Find where the given text appears and provide that cell's center as (x, y) coordinate. 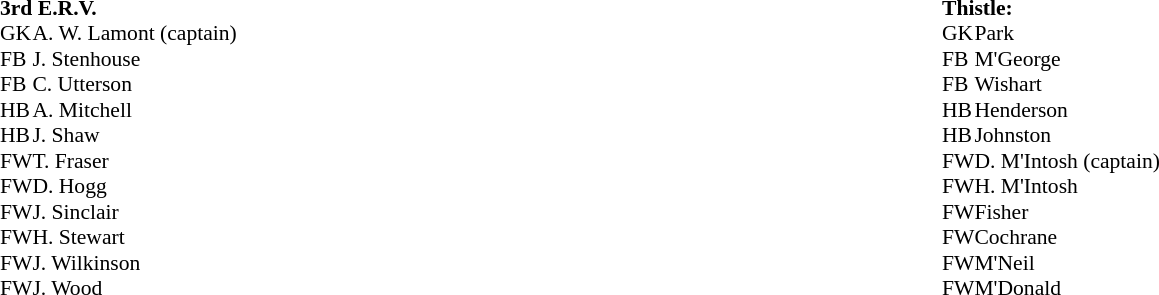
J. Sinclair (134, 212)
T. Fraser (134, 161)
D. Hogg (134, 187)
J. Shaw (134, 135)
H. Stewart (134, 237)
A. Mitchell (134, 110)
C. Utterson (134, 85)
J. Stenhouse (134, 59)
A. W. Lamont (captain) (134, 33)
J. Wilkinson (134, 263)
